Capture the cell that displays the provided text and extract its (x, y) central coordinate. 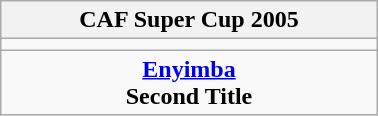
CAF Super Cup 2005 (189, 20)
EnyimbaSecond Title (189, 82)
